Scan for the cell matching the given text and deliver its [x, y] coordinate at center. 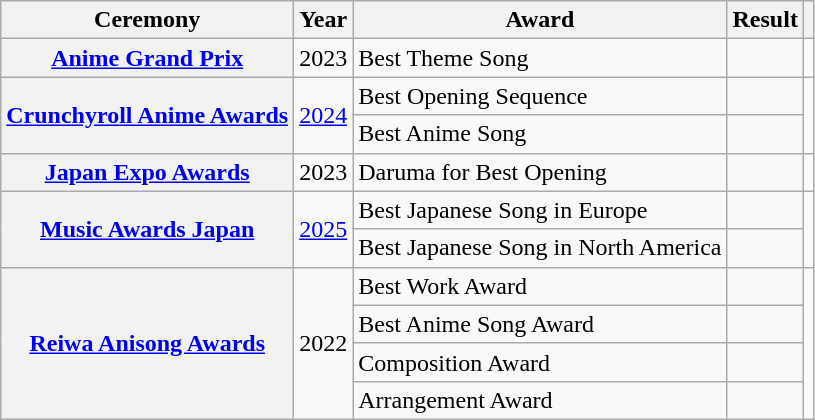
Best Anime Song [540, 134]
Best Anime Song Award [540, 324]
Best Theme Song [540, 58]
Best Japanese Song in North America [540, 248]
Composition Award [540, 362]
Award [540, 20]
Japan Expo Awards [148, 172]
Best Work Award [540, 286]
2025 [324, 229]
Crunchyroll Anime Awards [148, 115]
Arrangement Award [540, 400]
2022 [324, 343]
Daruma for Best Opening [540, 172]
Ceremony [148, 20]
Year [324, 20]
Music Awards Japan [148, 229]
Reiwa Anisong Awards [148, 343]
Anime Grand Prix [148, 58]
Result [765, 20]
2024 [324, 115]
Best Japanese Song in Europe [540, 210]
Best Opening Sequence [540, 96]
